Extract the [x, y] coordinate from the center of the cell holding the provided text.  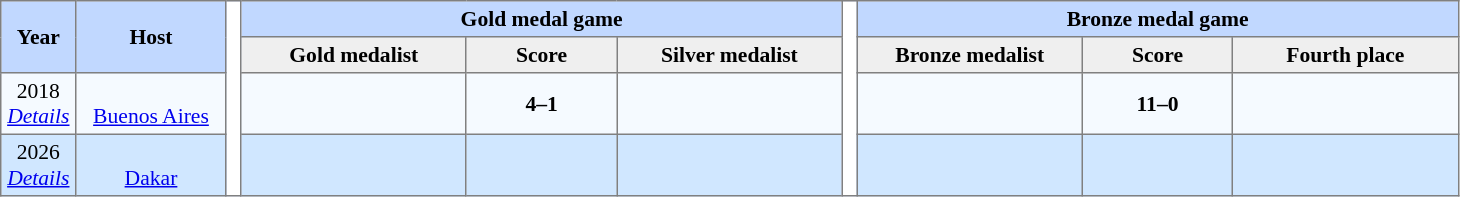
Silver medalist [730, 55]
2018Details [38, 104]
Year [38, 37]
Fourth place [1346, 55]
2026Details [38, 165]
Gold medal game [542, 19]
Gold medalist [354, 55]
Dakar [151, 165]
Buenos Aires [151, 104]
11–0 [1157, 104]
4–1 [541, 104]
Bronze medalist [970, 55]
Bronze medal game [1158, 19]
Host [151, 37]
